Output the (X, Y) coordinate of the center of the cell containing the given text.  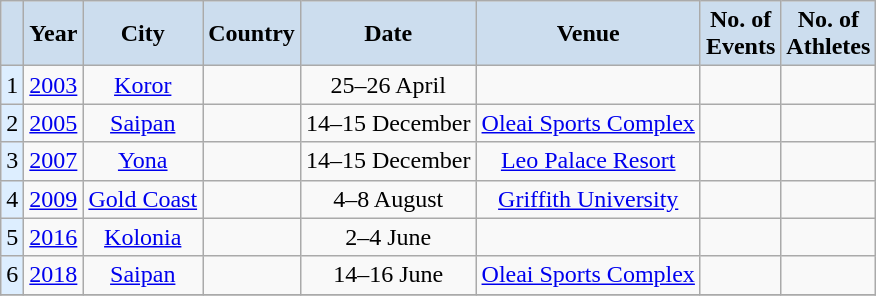
25–26 April (388, 85)
6 (12, 275)
3 (12, 161)
2 (12, 123)
14–16 June (388, 275)
2003 (54, 85)
Gold Coast (143, 199)
2007 (54, 161)
Country (252, 34)
No. ofAthletes (828, 34)
Kolonia (143, 237)
2009 (54, 199)
Leo Palace Resort (588, 161)
City (143, 34)
4 (12, 199)
No. of Events (740, 34)
Yona (143, 161)
1 (12, 85)
2005 (54, 123)
4–8 August (388, 199)
Griffith University (588, 199)
5 (12, 237)
2–4 June (388, 237)
2018 (54, 275)
Koror (143, 85)
2016 (54, 237)
Venue (588, 34)
Date (388, 34)
Year (54, 34)
